Pinpoint the cell where the given text exists, returning its (x, y) midpoint coordinate. 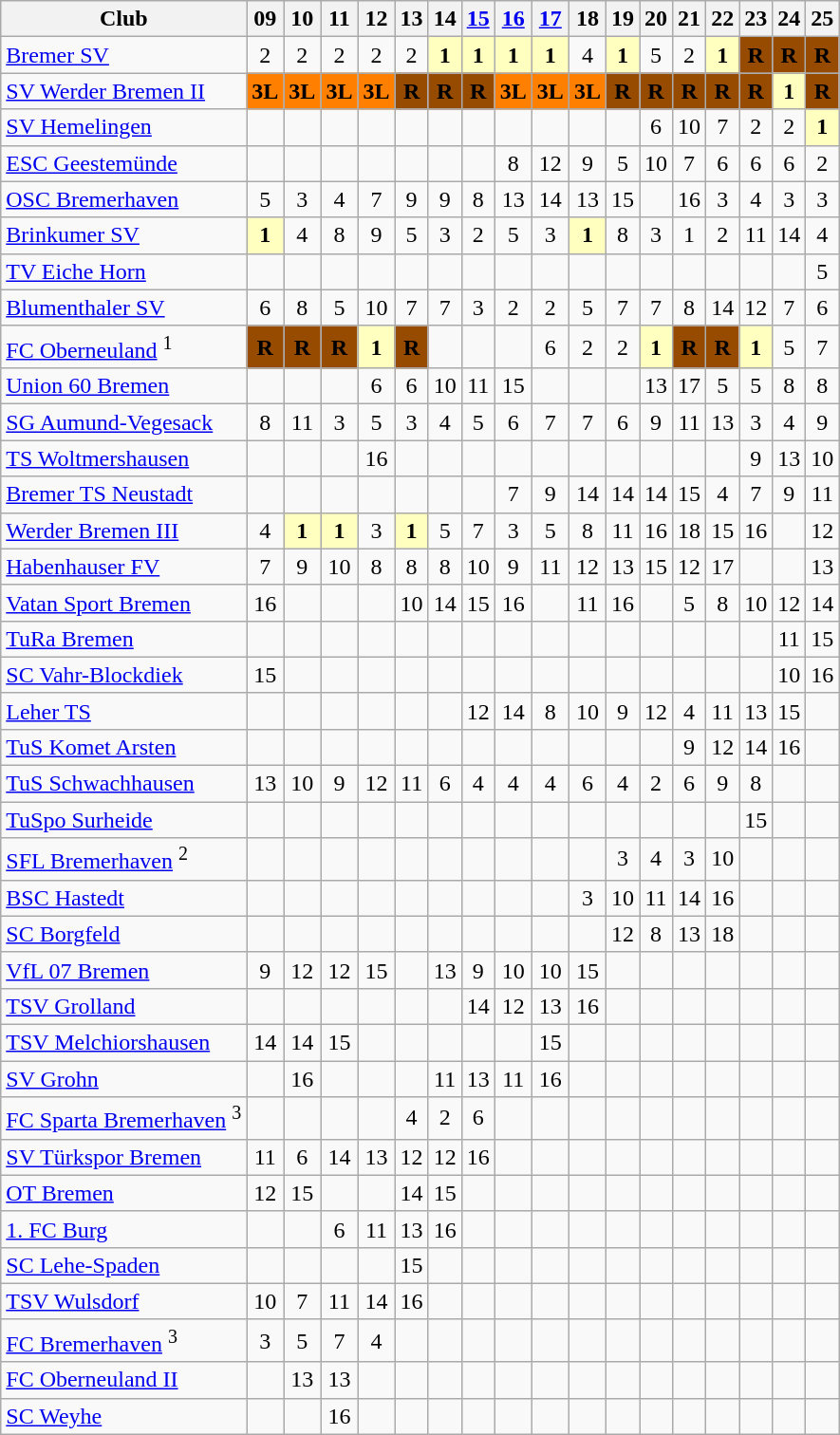
SFL Bremerhaven 2 (123, 860)
TS Woltmershausen (123, 458)
19 (623, 19)
TV Eiche Horn (123, 271)
Leher TS (123, 711)
Habenhauser FV (123, 567)
Brinkumer SV (123, 235)
TSV Grolland (123, 1006)
OT Bremen (123, 1193)
SG Aumund-Vegesack (123, 422)
24 (790, 19)
TSV Melchiorshausen (123, 1042)
Union 60 Bremen (123, 386)
Werder Bremen III (123, 531)
SV Türkspor Bremen (123, 1157)
Blumenthaler SV (123, 307)
Bremer SV (123, 55)
FC Sparta Bremerhaven 3 (123, 1118)
TuSpo Surheide (123, 820)
ESC Geestemünde (123, 163)
FC Bremerhaven 3 (123, 1340)
Vatan Sport Bremen (123, 603)
Club (123, 19)
1. FC Burg (123, 1229)
FC Oberneuland 1 (123, 347)
TuS Schwachhausen (123, 784)
23 (756, 19)
22 (723, 19)
SV Grohn (123, 1079)
OSC Bremerhaven (123, 199)
FC Oberneuland II (123, 1380)
21 (689, 19)
SC Borgfeld (123, 934)
Bremer TS Neustadt (123, 494)
BSC Hastedt (123, 898)
TuRa Bremen (123, 639)
SV Hemelingen (123, 127)
09 (266, 19)
25 (822, 19)
SC Weyhe (123, 1416)
SV Werder Bremen II (123, 91)
SC Vahr-Blockdiek (123, 675)
TuS Komet Arsten (123, 747)
SC Lehe-Spaden (123, 1265)
TSV Wulsdorf (123, 1301)
VfL 07 Bremen (123, 970)
20 (657, 19)
